Locate the cell with the specified text and output its (X, Y) center coordinate. 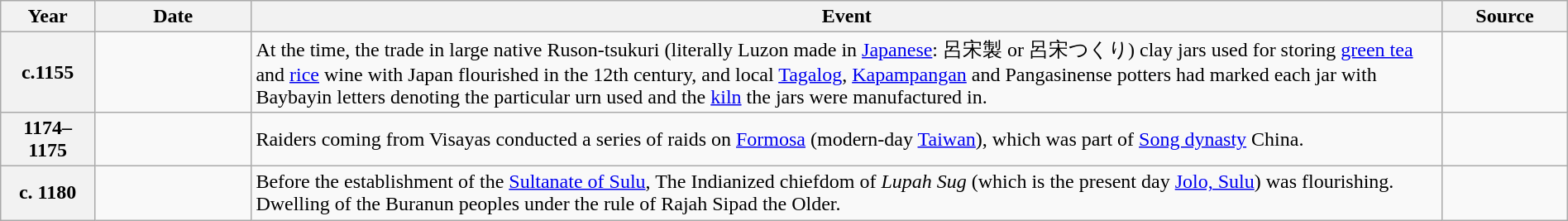
c. 1180 (48, 192)
Year (48, 17)
c.1155 (48, 73)
Source (1505, 17)
Event (847, 17)
Date (172, 17)
1174–1175 (48, 139)
Raiders coming from Visayas conducted a series of raids on Formosa (modern-day Taiwan), which was part of Song dynasty China. (847, 139)
